Return the (X, Y) coordinate for the center point of the cell that contains the specified text.  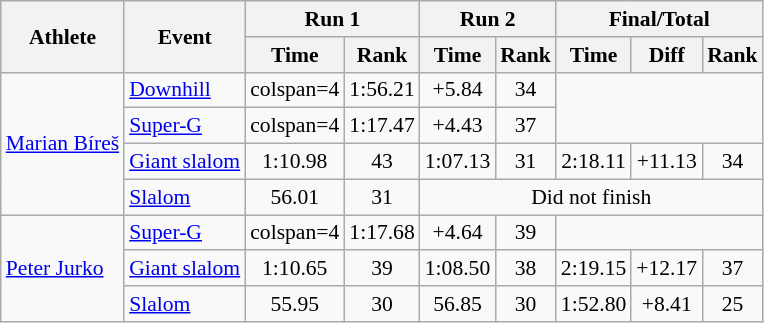
Peter Jurko (62, 268)
Run 2 (488, 19)
+12.17 (666, 269)
56.01 (294, 197)
+11.13 (666, 162)
Final/Total (660, 19)
1:08.50 (458, 269)
Run 1 (332, 19)
1:56.21 (382, 90)
1:10.98 (294, 162)
Athlete (62, 36)
55.95 (294, 304)
38 (526, 269)
Event (184, 36)
1:10.65 (294, 269)
Diff (666, 55)
56.85 (458, 304)
+8.41 (666, 304)
Marian Bíreš (62, 143)
1:17.47 (382, 126)
+4.43 (458, 126)
43 (382, 162)
+5.84 (458, 90)
1:07.13 (458, 162)
25 (732, 304)
1:52.80 (594, 304)
2:18.11 (594, 162)
Downhill (184, 90)
1:17.68 (382, 233)
2:19.15 (594, 269)
Did not finish (592, 197)
+4.64 (458, 233)
